From the cell containing the given text, extract its center point as (X, Y) coordinate. 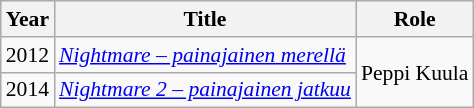
2012 (28, 55)
Year (28, 19)
Peppi Kuula (414, 72)
2014 (28, 90)
Role (414, 19)
Nightmare – painajainen merellä (205, 55)
Nightmare 2 – painajainen jatkuu (205, 90)
Title (205, 19)
